Return (X, Y) of the center of cell containing provided text 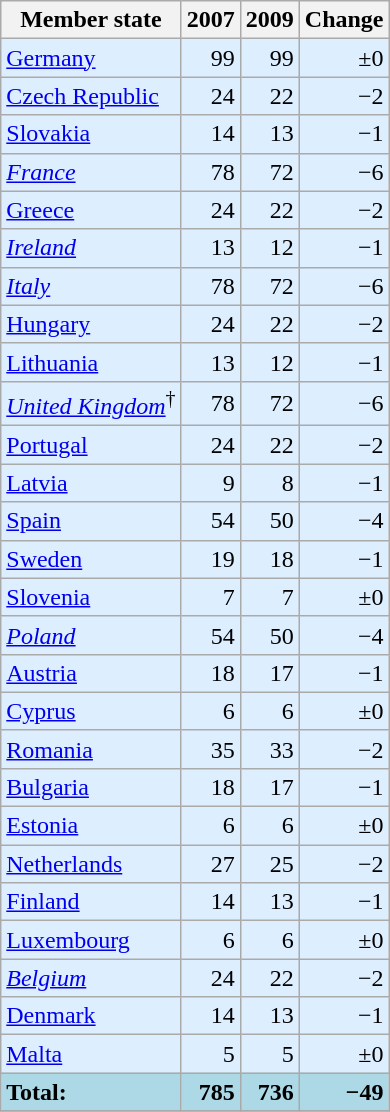
Sweden (91, 559)
France (91, 172)
Hungary (91, 324)
9 (210, 483)
Denmark (91, 1016)
Belgium (91, 978)
27 (210, 864)
Estonia (91, 826)
Slovakia (91, 134)
Greece (91, 210)
Bulgaria (91, 787)
Austria (91, 673)
25 (270, 864)
Change (344, 20)
Cyprus (91, 711)
35 (210, 749)
2007 (210, 20)
785 (210, 1092)
33 (270, 749)
Portugal (91, 445)
2009 (270, 20)
736 (270, 1092)
Slovenia (91, 597)
Latvia (91, 483)
Ireland (91, 248)
Malta (91, 1054)
−49 (344, 1092)
Member state (91, 20)
United Kingdom† (91, 404)
Spain (91, 521)
Poland (91, 635)
Lithuania (91, 362)
Italy (91, 286)
Netherlands (91, 864)
Germany (91, 58)
Finland (91, 902)
Total: (91, 1092)
8 (270, 483)
Luxembourg (91, 940)
19 (210, 559)
Czech Republic (91, 96)
Romania (91, 749)
